Search for the cell housing the specified text and yield its (x, y) center coordinate. 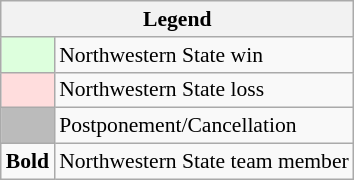
Northwestern State loss (204, 90)
Postponement/Cancellation (204, 126)
Legend (178, 19)
Northwestern State team member (204, 162)
Bold (28, 162)
Northwestern State win (204, 55)
